Return (x, y) of the center of cell containing provided text 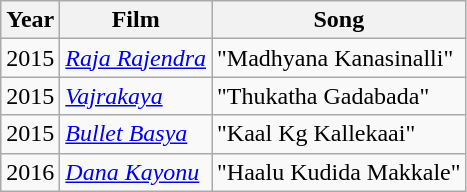
Dana Kayonu (136, 172)
"Thukatha Gadabada" (340, 96)
Raja Rajendra (136, 58)
Bullet Basya (136, 134)
Song (340, 20)
"Haalu Kudida Makkale" (340, 172)
2016 (30, 172)
"Kaal Kg Kallekaai" (340, 134)
Year (30, 20)
"Madhyana Kanasinalli" (340, 58)
Film (136, 20)
Vajrakaya (136, 96)
